Locate the cell with the specified text and output its [X, Y] center coordinate. 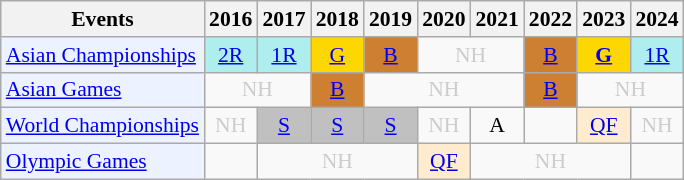
2021 [498, 19]
World Championships [102, 126]
2024 [656, 19]
Asian Games [102, 90]
A [498, 126]
2018 [338, 19]
2017 [284, 19]
2023 [604, 19]
2R [230, 55]
Events [102, 19]
2022 [550, 19]
2020 [444, 19]
Olympic Games [102, 162]
2016 [230, 19]
2019 [390, 19]
Asian Championships [102, 55]
